Provide the (X, Y) coordinate of the cell's center where the given text is located.  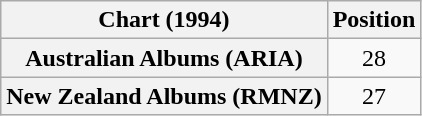
Chart (1994) (164, 20)
Australian Albums (ARIA) (164, 58)
27 (374, 96)
28 (374, 58)
Position (374, 20)
New Zealand Albums (RMNZ) (164, 96)
